Determine the (X, Y) coordinate at the center of the cell enclosing the given text.  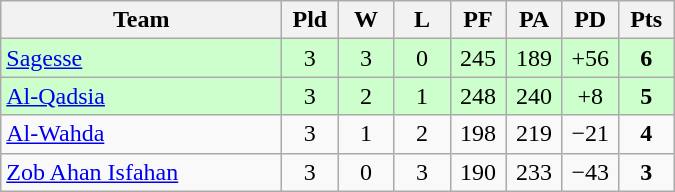
Al-Wahda (142, 134)
Al-Qadsia (142, 96)
Pts (646, 20)
Sagesse (142, 58)
6 (646, 58)
+56 (590, 58)
PD (590, 20)
Pld (310, 20)
219 (534, 134)
+8 (590, 96)
233 (534, 172)
190 (478, 172)
4 (646, 134)
PF (478, 20)
Team (142, 20)
248 (478, 96)
L (422, 20)
Zob Ahan Isfahan (142, 172)
198 (478, 134)
W (366, 20)
−43 (590, 172)
5 (646, 96)
189 (534, 58)
240 (534, 96)
245 (478, 58)
−21 (590, 134)
PA (534, 20)
